Pinpoint the cell where the given text exists, returning its (X, Y) midpoint coordinate. 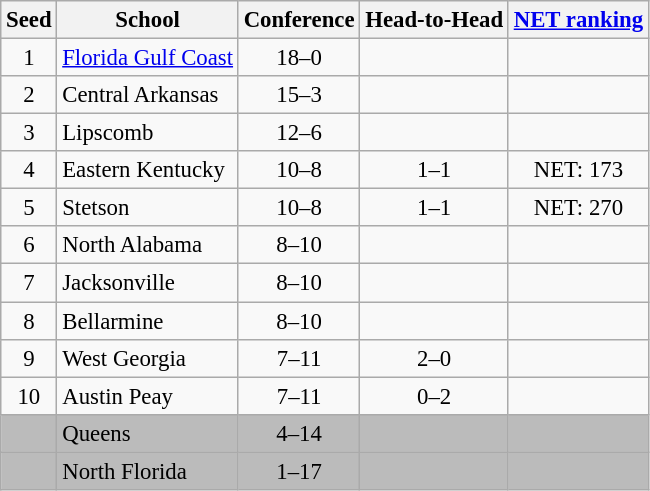
North Alabama (148, 245)
NET ranking (578, 20)
15–3 (299, 95)
NET: 270 (578, 208)
3 (29, 133)
6 (29, 245)
School (148, 20)
4–14 (299, 433)
4 (29, 170)
18–0 (299, 58)
North Florida (148, 471)
Conference (299, 20)
Jacksonville (148, 283)
9 (29, 358)
7 (29, 283)
Eastern Kentucky (148, 170)
Seed (29, 20)
2 (29, 95)
Stetson (148, 208)
Lipscomb (148, 133)
0–2 (434, 396)
Head-to-Head (434, 20)
Central Arkansas (148, 95)
10 (29, 396)
12–6 (299, 133)
NET: 173 (578, 170)
1–17 (299, 471)
5 (29, 208)
1 (29, 58)
West Georgia (148, 358)
Queens (148, 433)
8 (29, 321)
Austin Peay (148, 396)
2–0 (434, 358)
Bellarmine (148, 321)
Florida Gulf Coast (148, 58)
